Output the [X, Y] coordinate of the center of the cell containing the given text.  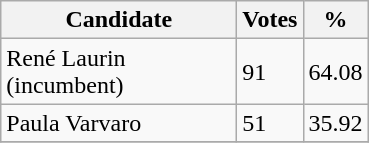
% [336, 20]
Paula Varvaro [119, 123]
91 [270, 72]
35.92 [336, 123]
Votes [270, 20]
Candidate [119, 20]
51 [270, 123]
René Laurin (incumbent) [119, 72]
64.08 [336, 72]
